Return the (X, Y) coordinate for the center point of the cell that contains the specified text.  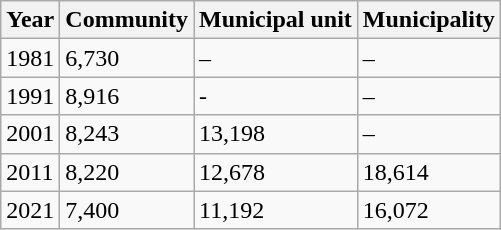
2001 (30, 134)
6,730 (127, 58)
8,243 (127, 134)
Municipal unit (276, 20)
1991 (30, 96)
2021 (30, 210)
13,198 (276, 134)
- (276, 96)
8,916 (127, 96)
7,400 (127, 210)
Municipality (428, 20)
Year (30, 20)
16,072 (428, 210)
12,678 (276, 172)
2011 (30, 172)
8,220 (127, 172)
11,192 (276, 210)
1981 (30, 58)
Community (127, 20)
18,614 (428, 172)
